Output the (X, Y) coordinate of the center of the cell containing the given text.  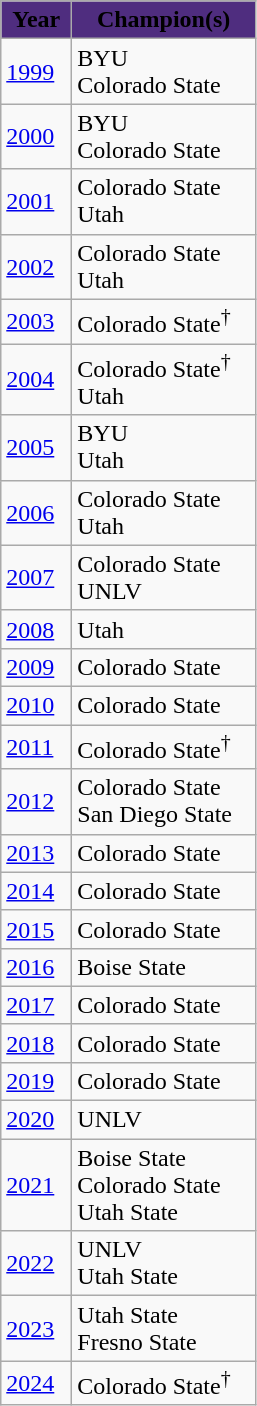
2008 (36, 629)
2005 (36, 448)
2013 (36, 853)
2002 (36, 266)
Utah (164, 629)
2019 (36, 1082)
Colorado State San Diego State (164, 802)
Boise State (164, 967)
2017 (36, 1005)
2012 (36, 802)
2007 (36, 578)
2024 (36, 1384)
Year (36, 20)
2001 (36, 202)
Champion(s) (164, 20)
2015 (36, 929)
Boise State Colorado StateUtah State (164, 1185)
1999 (36, 72)
2000 (36, 136)
2021 (36, 1185)
2010 (36, 705)
2022 (36, 1264)
2006 (36, 512)
Utah StateFresno State (164, 1328)
2009 (36, 667)
Colorado State UNLV (164, 578)
UNLV (164, 1120)
2003 (36, 322)
2023 (36, 1328)
2018 (36, 1043)
UNLVUtah State (164, 1264)
BYU Utah (164, 448)
2016 (36, 967)
2020 (36, 1120)
2014 (36, 891)
2004 (36, 380)
2011 (36, 748)
Colorado State† Utah (164, 380)
